Detect which cell encompasses the target text, then output its [X, Y] center coordinate. 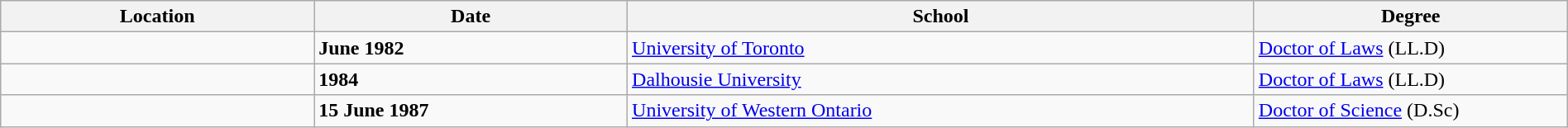
Doctor of Science (D.Sc) [1411, 111]
Date [471, 17]
University of Toronto [941, 48]
Dalhousie University [941, 79]
University of Western Ontario [941, 111]
School [941, 17]
Degree [1411, 17]
June 1982 [471, 48]
15 June 1987 [471, 111]
1984 [471, 79]
Location [157, 17]
